Detect which cell encompasses the target text, then output its (x, y) center coordinate. 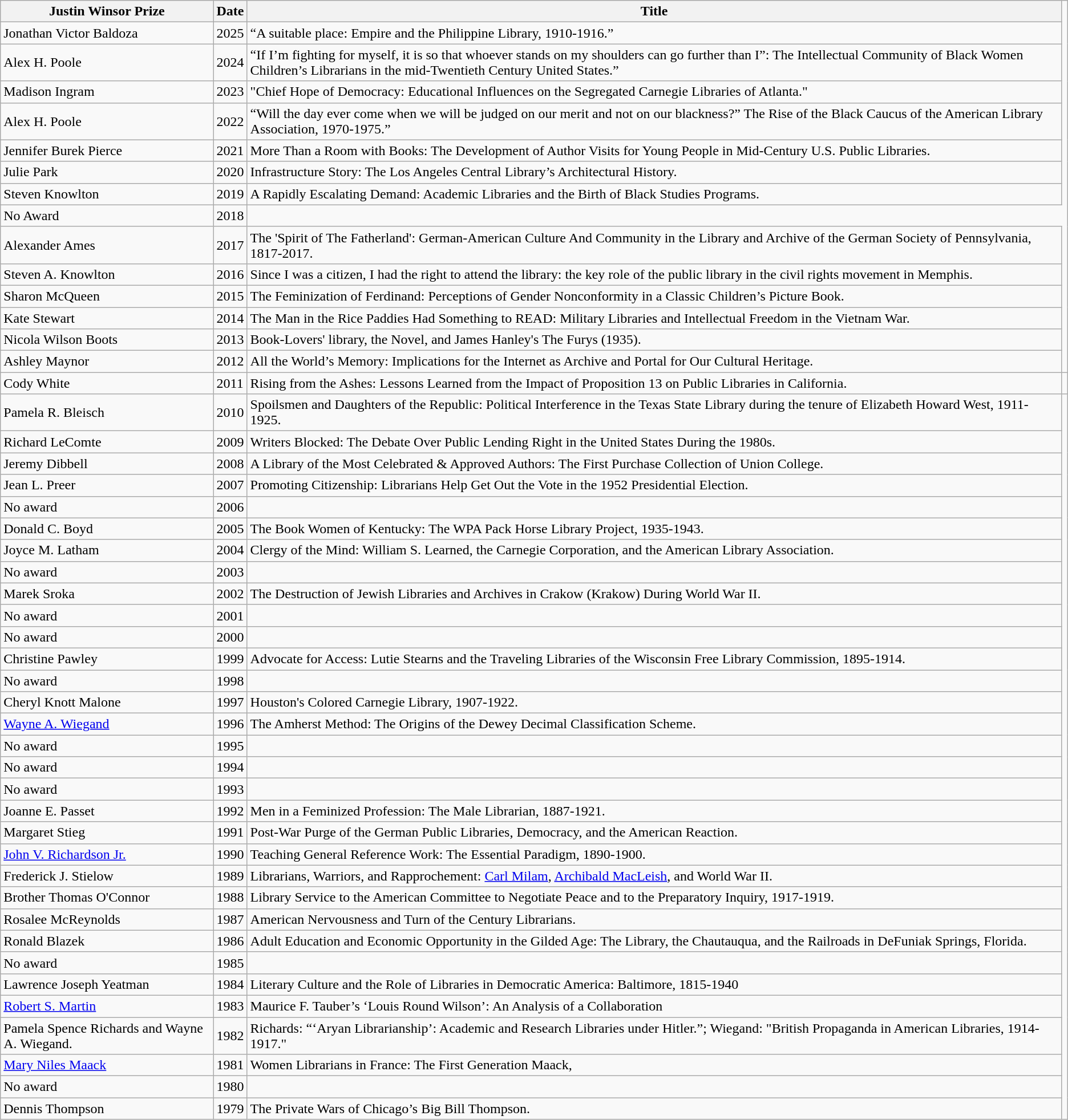
Spoilsmen and Daughters of the Republic: Political Interference in the Texas State Library during the tenure of Elizabeth Howard West, 1911-1925. (654, 413)
Kate Stewart (107, 318)
1986 (230, 941)
Nicola Wilson Boots (107, 340)
2006 (230, 507)
Advocate for Access: Lutie Stearns and the Traveling Libraries of the Wisconsin Free Library Commission, 1895-1914. (654, 659)
2003 (230, 572)
No Award (107, 216)
2021 (230, 151)
Rosalee McReynolds (107, 919)
Since I was a citizen, I had the right to attend the library: the key role of the public library in the civil rights movement in Memphis. (654, 274)
1985 (230, 963)
2009 (230, 442)
1982 (230, 1036)
1999 (230, 659)
2019 (230, 194)
Jean L. Preer (107, 485)
Wayne A. Wiegand (107, 724)
A Library of the Most Celebrated & Approved Authors: The First Purchase Collection of Union College. (654, 464)
1990 (230, 854)
Clergy of the Mind: William S. Learned, the Carnegie Corporation, and the American Library Association. (654, 550)
The 'Spirit of The Fatherland': German-American Culture And Community in the Library and Archive of the German Society of Pennsylvania, 1817-2017. (654, 245)
Christine Pawley (107, 659)
1984 (230, 984)
Pamela Spence Richards and Wayne A. Wiegand. (107, 1036)
2014 (230, 318)
2024 (230, 63)
2018 (230, 216)
1993 (230, 789)
2016 (230, 274)
Cheryl Knott Malone (107, 703)
2010 (230, 413)
The Book Women of Kentucky: The WPA Pack Horse Library Project, 1935-1943. (654, 529)
2020 (230, 172)
Date (230, 11)
1995 (230, 746)
Literary Culture and the Role of Libraries in Democratic America: Baltimore, 1815-1940 (654, 984)
2001 (230, 615)
John V. Richardson Jr. (107, 854)
Promoting Citizenship: Librarians Help Get Out the Vote in the 1952 Presidential Election. (654, 485)
Men in a Feminized Profession: The Male Librarian, 1887-1921. (654, 811)
Richards: “‘Aryan Librarianship’: Academic and Research Libraries under Hitler.”; Wiegand: "British Propaganda in American Libraries, 1914-1917." (654, 1036)
2012 (230, 362)
Library Service to the American Committee to Negotiate Peace and to the Preparatory Inquiry, 1917-1919. (654, 898)
1997 (230, 703)
The Amherst Method: The Origins of the Dewey Decimal Classification Scheme. (654, 724)
Joyce M. Latham (107, 550)
Infrastructure Story: The Los Angeles Central Library’s Architectural History. (654, 172)
1987 (230, 919)
Teaching General Reference Work: The Essential Paradigm, 1890-1900. (654, 854)
1983 (230, 1006)
Margaret Stieg (107, 833)
The Man in the Rice Paddies Had Something to READ: Military Libraries and Intellectual Freedom in the Vietnam War. (654, 318)
Madison Ingram (107, 92)
1979 (230, 1109)
A Rapidly Escalating Demand: Academic Libraries and the Birth of Black Studies Programs. (654, 194)
Frederick J. Stielow (107, 876)
2004 (230, 550)
Book-Lovers' library, the Novel, and James Hanley's The Furys (1935). (654, 340)
2011 (230, 383)
The Destruction of Jewish Libraries and Archives in Crakow (Krakow) During World War II. (654, 594)
1994 (230, 768)
Jonathan Victor Baldoza (107, 33)
Cody White (107, 383)
Alexander Ames (107, 245)
Joanne E. Passet (107, 811)
The Feminization of Ferdinand: Perceptions of Gender Nonconformity in a Classic Children’s Picture Book. (654, 296)
2023 (230, 92)
Writers Blocked: The Debate Over Public Lending Right in the United States During the 1980s. (654, 442)
2005 (230, 529)
Jennifer Burek Pierce (107, 151)
2022 (230, 121)
Lawrence Joseph Yeatman (107, 984)
Julie Park (107, 172)
Dennis Thompson (107, 1109)
2002 (230, 594)
Maurice F. Tauber’s ‘Louis Round Wilson’: An Analysis of a Collaboration (654, 1006)
Donald C. Boyd (107, 529)
2000 (230, 637)
1991 (230, 833)
1981 (230, 1065)
1996 (230, 724)
Jeremy Dibbell (107, 464)
Ashley Maynor (107, 362)
2007 (230, 485)
Mary Niles Maack (107, 1065)
The Private Wars of Chicago’s Big Bill Thompson. (654, 1109)
2013 (230, 340)
Richard LeComte (107, 442)
“A suitable place: Empire and the Philippine Library, 1910-1916.” (654, 33)
Steven A. Knowlton (107, 274)
Marek Sroka (107, 594)
All the World’s Memory: Implications for the Internet as Archive and Portal for Our Cultural Heritage. (654, 362)
1992 (230, 811)
Justin Winsor Prize (107, 11)
1980 (230, 1087)
Librarians, Warriors, and Rapprochement: Carl Milam, Archibald MacLeish, and World War II. (654, 876)
Ronald Blazek (107, 941)
2008 (230, 464)
More Than a Room with Books: The Development of Author Visits for Young People in Mid-Century U.S. Public Libraries. (654, 151)
"Chief Hope of Democracy: Educational Influences on the Segregated Carnegie Libraries of Atlanta." (654, 92)
American Nervousness and Turn of the Century Librarians. (654, 919)
Title (654, 11)
Women Librarians in France: The First Generation Maack, (654, 1065)
Sharon McQueen (107, 296)
1998 (230, 680)
Steven Knowlton (107, 194)
2025 (230, 33)
Adult Education and Economic Opportunity in the Gilded Age: The Library, the Chautauqua, and the Railroads in DeFuniak Springs, Florida. (654, 941)
Brother Thomas O'Connor (107, 898)
1988 (230, 898)
Robert S. Martin (107, 1006)
Houston's Colored Carnegie Library, 1907-1922. (654, 703)
Rising from the Ashes: Lessons Learned from the Impact of Proposition 13 on Public Libraries in California. (654, 383)
2015 (230, 296)
Pamela R. Bleisch (107, 413)
2017 (230, 245)
1989 (230, 876)
Post-War Purge of the German Public Libraries, Democracy, and the American Reaction. (654, 833)
